Return (x, y) of the center of cell containing provided text 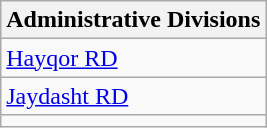
Hayqor RD (134, 58)
Administrative Divisions (134, 20)
Jaydasht RD (134, 96)
